Return the (x, y) coordinate for the center point of the cell that contains the specified text.  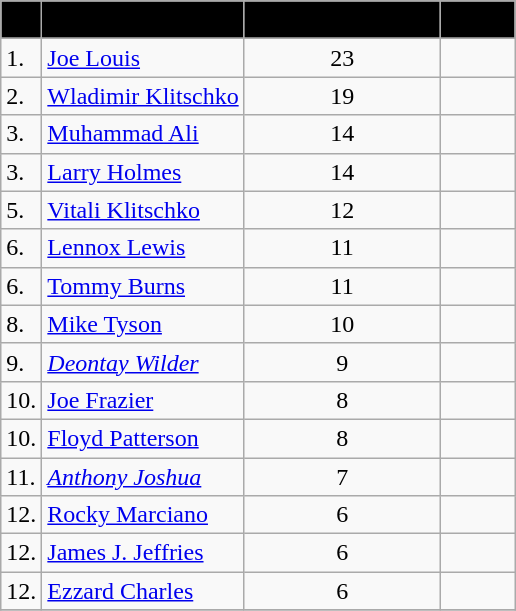
Fights (478, 20)
James J. Jeffries (143, 553)
Rocky Marciano (143, 515)
Mike Tyson (143, 324)
Floyd Patterson (143, 438)
Vitali Klitschko (143, 210)
Wladimir Klitschko (143, 96)
Lennox Lewis (143, 248)
Anthony Joshua (143, 477)
9. (22, 362)
Muhammad Ali (143, 134)
Tommy Burns (143, 286)
Name (143, 20)
Joe Louis (143, 58)
23 (342, 58)
Larry Holmes (143, 172)
1. (22, 58)
Joe Frazier (143, 400)
Deontay Wilder (143, 362)
Ezzard Charles (143, 591)
7 (342, 477)
19 (342, 96)
Title fight finishes (342, 20)
9 (342, 362)
8. (22, 324)
12 (342, 210)
11. (22, 477)
10 (342, 324)
5. (22, 210)
2. (22, 96)
